Locate the cell with the specified text and output its (x, y) center coordinate. 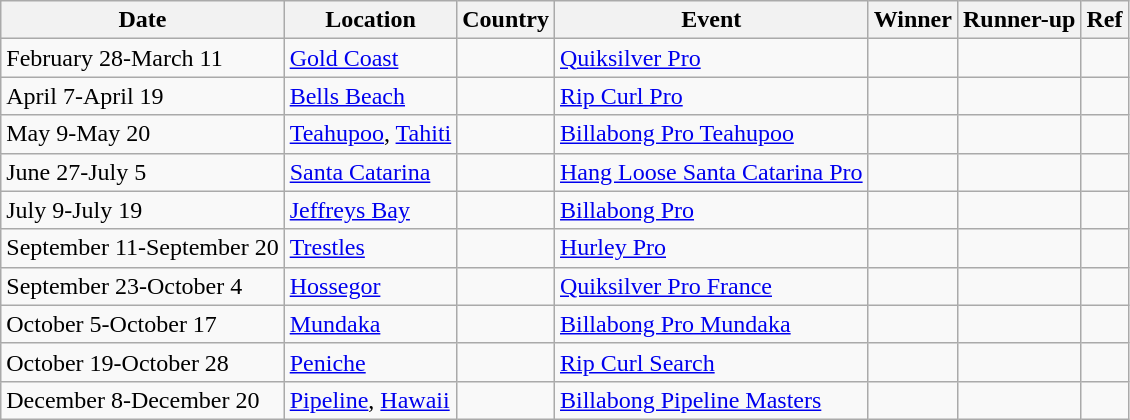
Billabong Pro Teahupoo (711, 134)
Bells Beach (370, 96)
Hang Loose Santa Catarina Pro (711, 172)
Trestles (370, 248)
Billabong Pro Mundaka (711, 324)
Santa Catarina (370, 172)
Gold Coast (370, 58)
Jeffreys Bay (370, 210)
Event (711, 20)
Quiksilver Pro France (711, 286)
Hurley Pro (711, 248)
Runner-up (1019, 20)
Pipeline, Hawaii (370, 400)
April 7-April 19 (142, 96)
September 11-September 20 (142, 248)
Hossegor (370, 286)
Billabong Pipeline Masters (711, 400)
December 8-December 20 (142, 400)
October 5-October 17 (142, 324)
Peniche (370, 362)
Rip Curl Pro (711, 96)
Rip Curl Search (711, 362)
May 9-May 20 (142, 134)
Mundaka (370, 324)
Date (142, 20)
October 19-October 28 (142, 362)
July 9-July 19 (142, 210)
Country (506, 20)
Ref (1104, 20)
September 23-October 4 (142, 286)
Location (370, 20)
February 28-March 11 (142, 58)
Winner (912, 20)
June 27-July 5 (142, 172)
Billabong Pro (711, 210)
Quiksilver Pro (711, 58)
Teahupoo, Tahiti (370, 134)
